Extract the (X, Y) coordinate from the center of the cell holding the provided text.  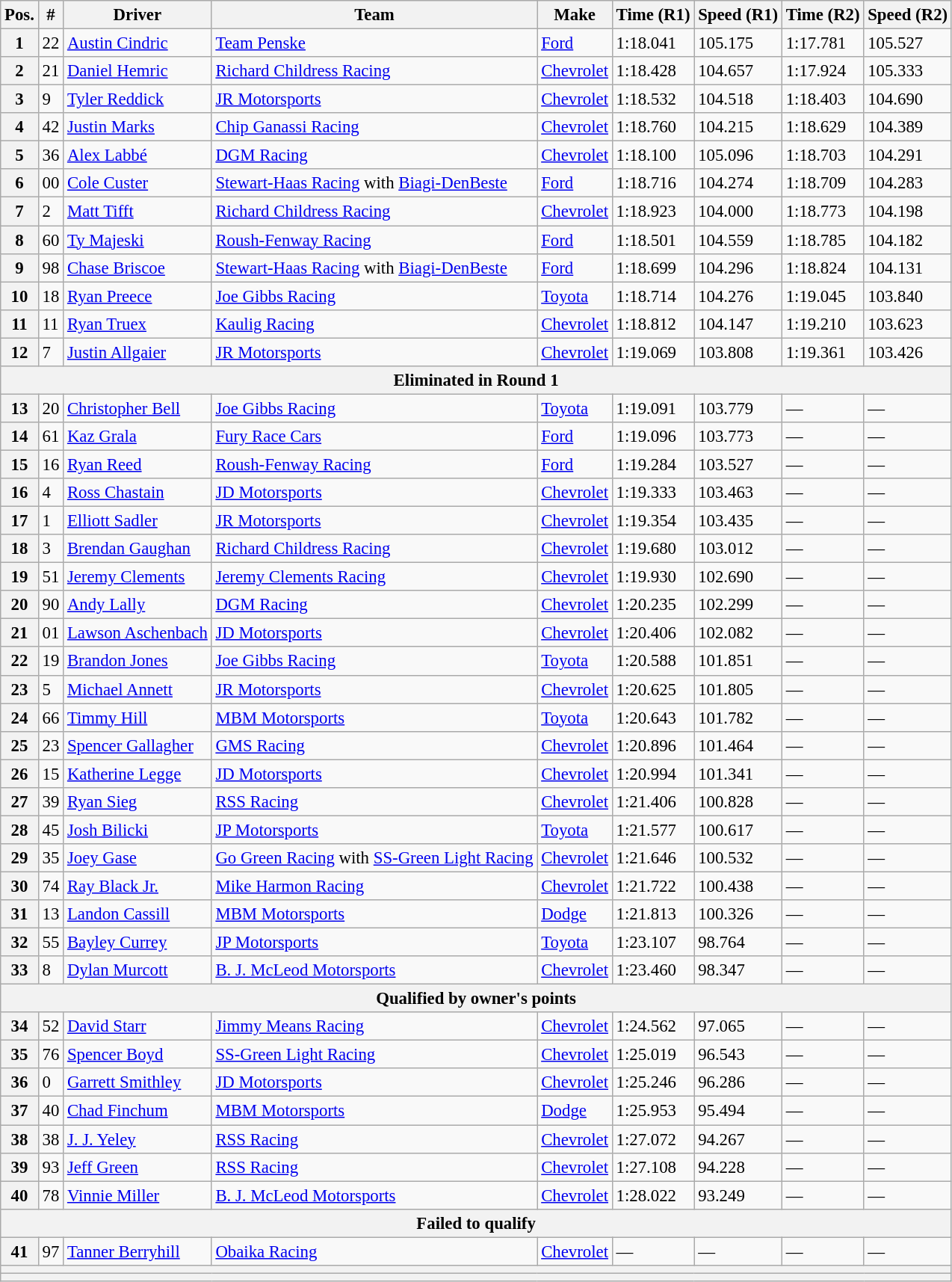
Chip Ganassi Racing (374, 127)
Andy Lally (137, 605)
Timmy Hill (137, 718)
Justin Marks (137, 127)
1:21.813 (653, 914)
00 (51, 183)
32 (19, 943)
1:18.760 (653, 127)
1:18.716 (653, 183)
Chad Finchum (137, 1111)
Elliott Sadler (137, 521)
98 (51, 268)
Joey Gase (137, 858)
Alex Labbé (137, 155)
1:18.699 (653, 268)
Eliminated in Round 1 (477, 380)
Team Penske (374, 43)
1:21.646 (653, 858)
1:18.773 (823, 212)
Kaz Grala (137, 437)
Michael Annett (137, 689)
61 (51, 437)
102.690 (738, 577)
26 (19, 774)
104.131 (908, 268)
31 (19, 914)
90 (51, 605)
104.559 (738, 240)
100.326 (738, 914)
1:20.994 (653, 774)
104.291 (908, 155)
Tyler Reddick (137, 99)
Jimmy Means Racing (374, 1026)
101.782 (738, 718)
93 (51, 1167)
17 (19, 521)
60 (51, 240)
1:18.824 (823, 268)
6 (19, 183)
1:17.781 (823, 43)
1:20.406 (653, 633)
104.657 (738, 71)
27 (19, 802)
Obaika Racing (374, 1251)
1:18.709 (823, 183)
103.426 (908, 352)
Driver (137, 15)
97.065 (738, 1026)
Failed to qualify (477, 1223)
14 (19, 437)
1:18.501 (653, 240)
100.438 (738, 886)
Spencer Boyd (137, 1055)
1:20.588 (653, 662)
1:19.091 (653, 408)
1:21.406 (653, 802)
J. J. Yeley (137, 1139)
1:19.930 (653, 577)
104.283 (908, 183)
1:19.210 (823, 324)
Landon Cassill (137, 914)
1:25.953 (653, 1111)
1:18.403 (823, 99)
1:19.361 (823, 352)
Ryan Truex (137, 324)
24 (19, 718)
1:23.460 (653, 970)
103.623 (908, 324)
Ryan Sieg (137, 802)
Jeremy Clements (137, 577)
100.617 (738, 830)
104.198 (908, 212)
Josh Bilicki (137, 830)
98.764 (738, 943)
Kaulig Racing (374, 324)
1:18.714 (653, 296)
42 (51, 127)
Spencer Gallagher (137, 745)
1:18.629 (823, 127)
Team (374, 15)
37 (19, 1111)
101.805 (738, 689)
51 (51, 577)
104.389 (908, 127)
Cole Custer (137, 183)
1:25.246 (653, 1083)
Vinnie Miller (137, 1195)
102.082 (738, 633)
105.175 (738, 43)
Speed (R2) (908, 15)
1:18.428 (653, 71)
# (51, 15)
105.333 (908, 71)
Ty Majeski (137, 240)
1:25.019 (653, 1055)
101.464 (738, 745)
Katherine Legge (137, 774)
1:18.532 (653, 99)
Justin Allgaier (137, 352)
55 (51, 943)
1:21.722 (653, 886)
1:19.069 (653, 352)
Tanner Berryhill (137, 1251)
34 (19, 1026)
1:19.354 (653, 521)
Brandon Jones (137, 662)
0 (51, 1083)
1:19.045 (823, 296)
Time (R2) (823, 15)
1:20.625 (653, 689)
104.274 (738, 183)
103.779 (738, 408)
David Starr (137, 1026)
Pos. (19, 15)
78 (51, 1195)
104.182 (908, 240)
103.527 (738, 464)
Speed (R1) (738, 15)
97 (51, 1251)
66 (51, 718)
93.249 (738, 1195)
96.543 (738, 1055)
74 (51, 886)
1:19.096 (653, 437)
Daniel Hemric (137, 71)
28 (19, 830)
104.276 (738, 296)
95.494 (738, 1111)
1:18.923 (653, 212)
Fury Race Cars (374, 437)
Ryan Reed (137, 464)
105.096 (738, 155)
Make (575, 15)
1:27.072 (653, 1139)
104.296 (738, 268)
1:23.107 (653, 943)
103.840 (908, 296)
1:20.235 (653, 605)
Matt Tifft (137, 212)
41 (19, 1251)
52 (51, 1026)
105.527 (908, 43)
96.286 (738, 1083)
Time (R1) (653, 15)
Jeff Green (137, 1167)
104.518 (738, 99)
25 (19, 745)
103.435 (738, 521)
Mike Harmon Racing (374, 886)
45 (51, 830)
103.463 (738, 493)
30 (19, 886)
GMS Racing (374, 745)
102.299 (738, 605)
29 (19, 858)
104.000 (738, 212)
Christopher Bell (137, 408)
33 (19, 970)
1:20.643 (653, 718)
1:27.108 (653, 1167)
Lawson Aschenbach (137, 633)
104.690 (908, 99)
101.341 (738, 774)
100.828 (738, 802)
Qualified by owner's points (477, 999)
1:19.680 (653, 549)
94.267 (738, 1139)
Garrett Smithley (137, 1083)
10 (19, 296)
Go Green Racing with SS-Green Light Racing (374, 858)
100.532 (738, 858)
Bayley Currey (137, 943)
Ross Chastain (137, 493)
1:18.703 (823, 155)
103.012 (738, 549)
1:19.284 (653, 464)
Chase Briscoe (137, 268)
1:18.041 (653, 43)
Jeremy Clements Racing (374, 577)
Ryan Preece (137, 296)
101.851 (738, 662)
1:24.562 (653, 1026)
1:18.785 (823, 240)
1:19.333 (653, 493)
12 (19, 352)
Dylan Murcott (137, 970)
1:28.022 (653, 1195)
Ray Black Jr. (137, 886)
Austin Cindric (137, 43)
104.147 (738, 324)
1:18.812 (653, 324)
103.773 (738, 437)
1:21.577 (653, 830)
SS-Green Light Racing (374, 1055)
1:18.100 (653, 155)
01 (51, 633)
104.215 (738, 127)
1:17.924 (823, 71)
76 (51, 1055)
98.347 (738, 970)
Brendan Gaughan (137, 549)
1:20.896 (653, 745)
103.808 (738, 352)
94.228 (738, 1167)
